Find where the given text appears and provide that cell's center as (X, Y) coordinate. 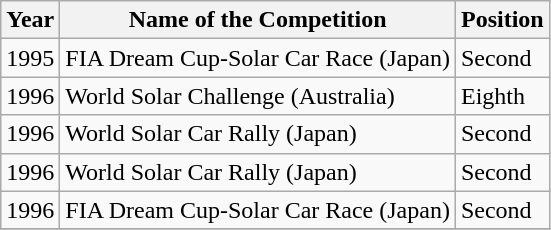
Name of the Competition (258, 20)
1995 (30, 58)
Position (502, 20)
Year (30, 20)
Eighth (502, 96)
World Solar Challenge (Australia) (258, 96)
